For the text-containing cell, return its midpoint in [X, Y] coordinate format. 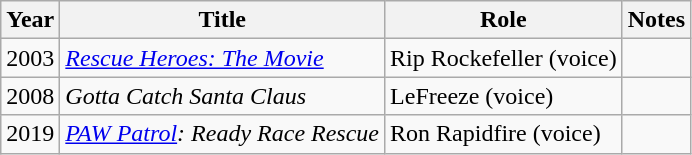
Rescue Heroes: The Movie [222, 58]
Gotta Catch Santa Claus [222, 96]
Ron Rapidfire (voice) [504, 134]
LeFreeze (voice) [504, 96]
Year [30, 20]
Title [222, 20]
2008 [30, 96]
Role [504, 20]
2019 [30, 134]
2003 [30, 58]
PAW Patrol: Ready Race Rescue [222, 134]
Rip Rockefeller (voice) [504, 58]
Notes [656, 20]
